Find where the given text appears and provide that cell's center as [x, y] coordinate. 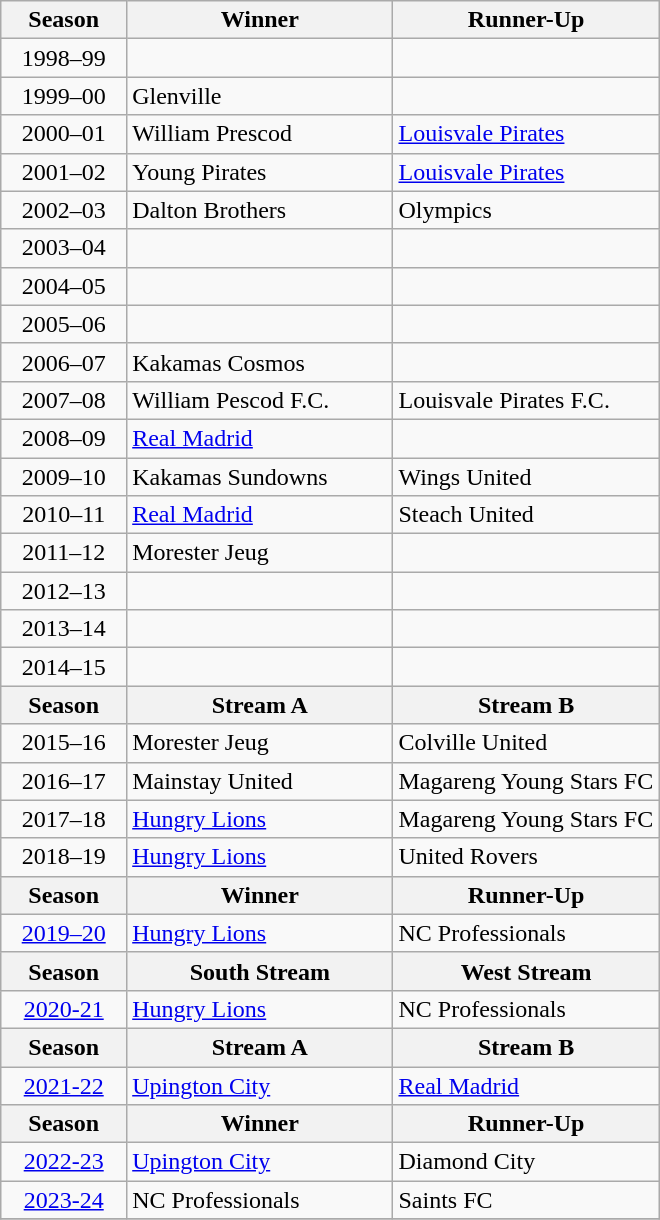
2016–17 [64, 781]
2014–15 [64, 667]
William Pescod F.C. [260, 400]
2000–01 [64, 134]
2006–07 [64, 362]
1999–00 [64, 96]
Glenville [260, 96]
2012–13 [64, 591]
Steach United [526, 515]
2015–16 [64, 743]
Colville United [526, 743]
Dalton Brothers [260, 210]
William Prescod [260, 134]
Diamond City [526, 1162]
Kakamas Cosmos [260, 362]
Olympics [526, 210]
2013–14 [64, 629]
Kakamas Sundowns [260, 477]
Young Pirates [260, 172]
2020-21 [64, 1009]
Saints FC [526, 1200]
Mainstay United [260, 781]
Wings United [526, 477]
2022-23 [64, 1162]
2018–19 [64, 857]
2004–05 [64, 286]
2009–10 [64, 477]
West Stream [526, 971]
2002–03 [64, 210]
1998–99 [64, 58]
2021-22 [64, 1085]
2007–08 [64, 400]
2003–04 [64, 248]
2005–06 [64, 324]
2019–20 [64, 933]
2017–18 [64, 819]
United Rovers [526, 857]
2023-24 [64, 1200]
2010–11 [64, 515]
2011–12 [64, 553]
South Stream [260, 971]
2008–09 [64, 438]
2001–02 [64, 172]
Louisvale Pirates F.C. [526, 400]
